Detect which cell encompasses the target text, then output its (x, y) center coordinate. 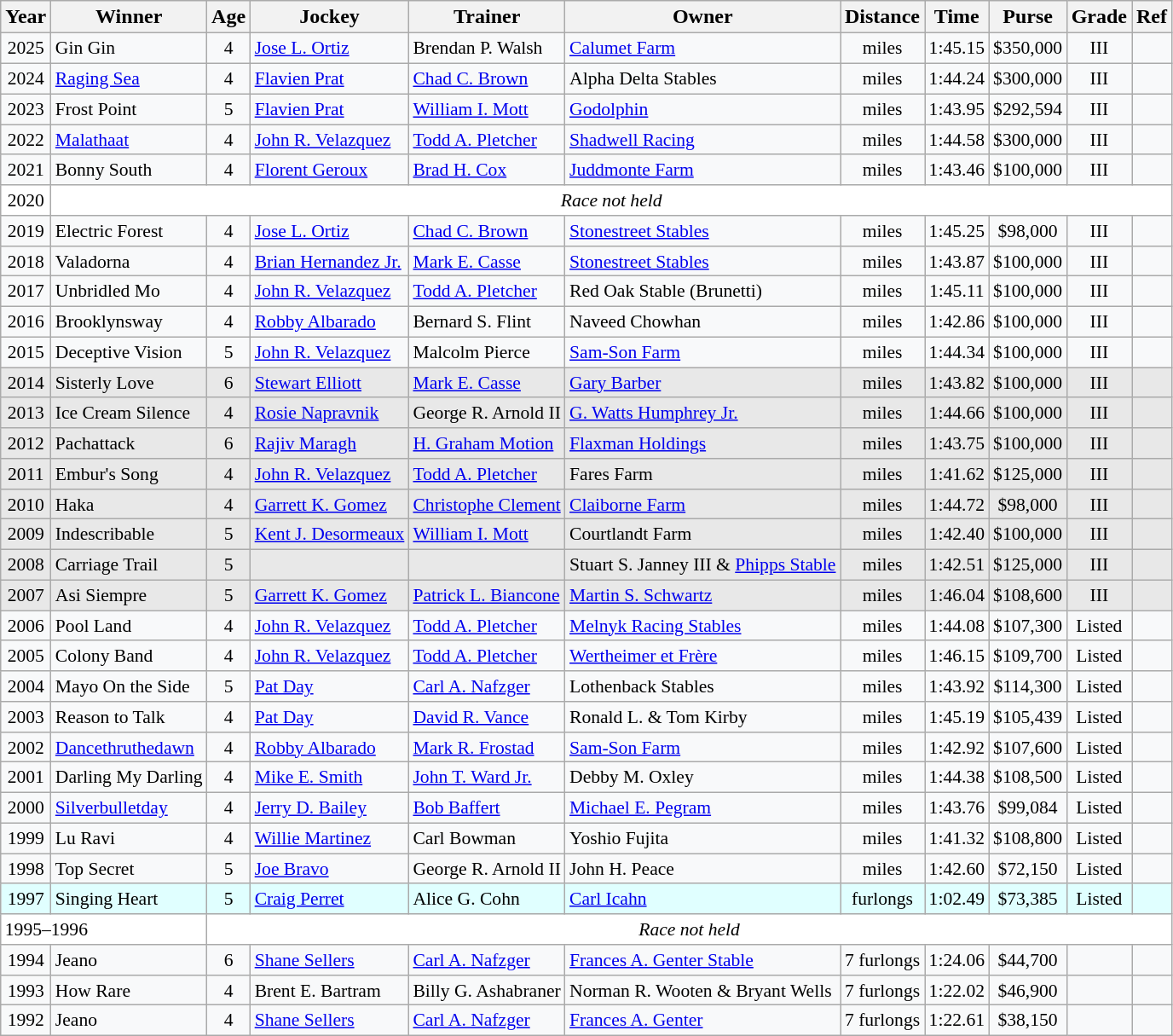
Flaxman Holdings (702, 443)
Alpha Delta Stables (702, 78)
1:44.38 (956, 778)
2016 (26, 321)
$99,084 (1028, 807)
Carl Bowman (487, 838)
How Rare (130, 990)
2000 (26, 807)
Unbridled Mo (130, 292)
Florent Geroux (330, 170)
Rajiv Maragh (330, 443)
1:46.15 (956, 656)
Frances A. Genter (702, 1021)
1:46.04 (956, 595)
2024 (26, 78)
Top Secret (130, 869)
Bob Baffert (487, 807)
$108,500 (1028, 778)
Willie Martinez (330, 838)
Patrick L. Biancone (487, 595)
1:02.49 (956, 899)
Courtlandt Farm (702, 535)
$38,150 (1028, 1021)
1:44.24 (956, 78)
$109,700 (1028, 656)
$73,385 (1028, 899)
Carl Icahn (702, 899)
Rosie Napravnik (330, 413)
1:41.62 (956, 474)
Pachattack (130, 443)
Carriage Trail (130, 564)
Raging Sea (130, 78)
2004 (26, 686)
1:44.72 (956, 504)
Grade (1099, 17)
Asi Siempre (130, 595)
Kent J. Desormeaux (330, 535)
Dancethruthedawn (130, 747)
Purse (1028, 17)
Silverbulletday (130, 807)
2017 (26, 292)
1:43.76 (956, 807)
Electric Forest (130, 231)
2020 (26, 200)
Billy G. Ashabraner (487, 990)
Jockey (330, 17)
1:45.11 (956, 292)
1:22.02 (956, 990)
1:45.25 (956, 231)
1992 (26, 1021)
furlongs (883, 899)
$44,700 (1028, 960)
Darling My Darling (130, 778)
2005 (26, 656)
1998 (26, 869)
1:44.58 (956, 140)
1:45.19 (956, 717)
Sisterly Love (130, 383)
$108,600 (1028, 595)
$46,900 (1028, 990)
Stewart Elliott (330, 383)
1:43.82 (956, 383)
Winner (130, 17)
Ref (1153, 17)
2019 (26, 231)
Norman R. Wooten & Bryant Wells (702, 990)
Trainer (487, 17)
1:43.87 (956, 261)
1:43.46 (956, 170)
1994 (26, 960)
Brent E. Bartram (330, 990)
1:22.61 (956, 1021)
2022 (26, 140)
Ice Cream Silence (130, 413)
$350,000 (1028, 49)
Melnyk Racing Stables (702, 626)
1:45.15 (956, 49)
Reason to Talk (130, 717)
Age (228, 17)
2002 (26, 747)
1:43.75 (956, 443)
Joe Bravo (330, 869)
1999 (26, 838)
Colony Band (130, 656)
Stuart S. Janney III & Phipps Stable (702, 564)
1:44.34 (956, 352)
1:24.06 (956, 960)
Godolphin (702, 109)
Owner (702, 17)
David R. Vance (487, 717)
Ronald L. & Tom Kirby (702, 717)
$105,439 (1028, 717)
Calumet Farm (702, 49)
$72,150 (1028, 869)
2025 (26, 49)
2015 (26, 352)
1:43.92 (956, 686)
Juddmonte Farm (702, 170)
1:42.60 (956, 869)
2021 (26, 170)
Indescribable (130, 535)
G. Watts Humphrey Jr. (702, 413)
Red Oak Stable (Brunetti) (702, 292)
$114,300 (1028, 686)
2008 (26, 564)
Year (26, 17)
2018 (26, 261)
Brian Hernandez Jr. (330, 261)
1:42.92 (956, 747)
Fares Farm (702, 474)
2003 (26, 717)
Mayo On the Side (130, 686)
Singing Heart (130, 899)
1:42.86 (956, 321)
2001 (26, 778)
Alice G. Cohn (487, 899)
Pool Land (130, 626)
Brad H. Cox (487, 170)
Malathaat (130, 140)
2007 (26, 595)
1:41.32 (956, 838)
$107,300 (1028, 626)
Craig Perret (330, 899)
1:44.08 (956, 626)
$108,800 (1028, 838)
Malcolm Pierce (487, 352)
2006 (26, 626)
John T. Ward Jr. (487, 778)
1997 (26, 899)
1:42.51 (956, 564)
$107,600 (1028, 747)
Christophe Clement (487, 504)
H. Graham Motion (487, 443)
2011 (26, 474)
Michael E. Pegram (702, 807)
Frances A. Genter Stable (702, 960)
Haka (130, 504)
Mark R. Frostad (487, 747)
John H. Peace (702, 869)
Frost Point (130, 109)
Claiborne Farm (702, 504)
Time (956, 17)
Gary Barber (702, 383)
Deceptive Vision (130, 352)
$292,594 (1028, 109)
Brooklynsway (130, 321)
Valadorna (130, 261)
Debby M. Oxley (702, 778)
2023 (26, 109)
Lothenback Stables (702, 686)
Naveed Chowhan (702, 321)
2010 (26, 504)
Mike E. Smith (330, 778)
1995–1996 (104, 929)
2009 (26, 535)
Lu Ravi (130, 838)
1:42.40 (956, 535)
Bonny South (130, 170)
Shadwell Racing (702, 140)
2014 (26, 383)
2012 (26, 443)
Brendan P. Walsh (487, 49)
2013 (26, 413)
1993 (26, 990)
1:43.95 (956, 109)
Gin Gin (130, 49)
Distance (883, 17)
Embur's Song (130, 474)
Bernard S. Flint (487, 321)
Wertheimer et Frère (702, 656)
Jerry D. Bailey (330, 807)
Martin S. Schwartz (702, 595)
Yoshio Fujita (702, 838)
1:44.66 (956, 413)
